Capture the cell that displays the provided text and extract its (X, Y) central coordinate. 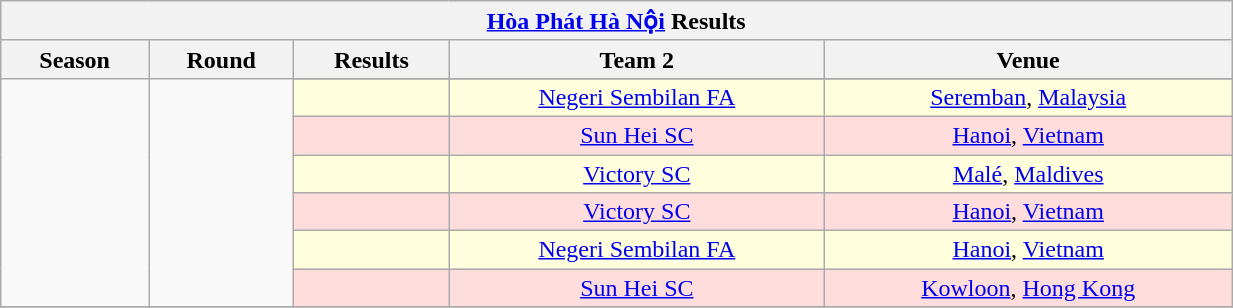
Kowloon, Hong Kong (1028, 288)
Malé, Maldives (1028, 173)
Hòa Phát Hà Nội Results (616, 21)
Round (222, 59)
Season (75, 59)
Venue (1028, 59)
Results (372, 59)
Team 2 (637, 59)
Seremban, Malaysia (1028, 97)
